Extract the [x, y] coordinate from the center of the cell holding the provided text.  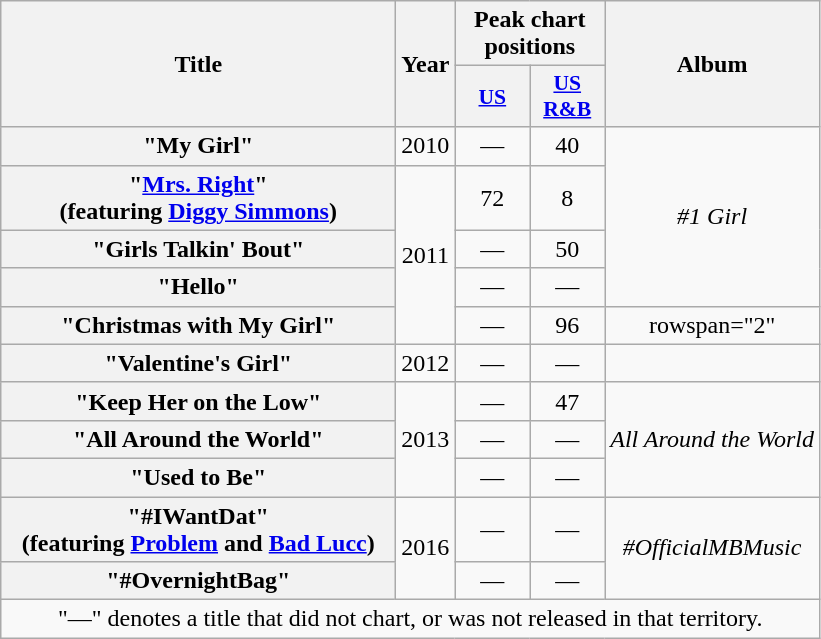
"Christmas with My Girl" [198, 325]
US R&B [568, 96]
"My Girl" [198, 146]
#OfficialMBMusic [712, 548]
47 [568, 401]
rowspan="2" [712, 325]
Peak chart positions [530, 34]
Album [712, 64]
"Mrs. Right" (featuring Diggy Simmons) [198, 198]
72 [492, 198]
2012 [426, 363]
"Keep Her on the Low" [198, 401]
40 [568, 146]
"Hello" [198, 287]
"Valentine's Girl" [198, 363]
All Around the World [712, 439]
Title [198, 64]
#1 Girl [712, 216]
"#IWantDat"(featuring Problem and Bad Lucc) [198, 528]
2011 [426, 254]
"All Around the World" [198, 439]
"Girls Talkin' Bout" [198, 249]
2010 [426, 146]
"#OvernightBag" [198, 581]
Year [426, 64]
2013 [426, 439]
50 [568, 249]
96 [568, 325]
US [492, 96]
"Used to Be" [198, 477]
8 [568, 198]
"—" denotes a title that did not chart, or was not released in that territory. [410, 619]
2016 [426, 548]
